Detect which cell encompasses the target text, then output its [x, y] center coordinate. 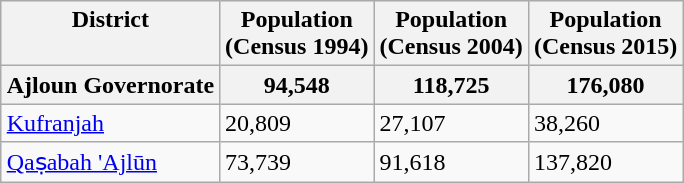
District [110, 34]
Qaṣabah 'Ajlūn [110, 162]
91,618 [451, 162]
Population(Census 1994) [297, 34]
Population(Census 2004) [451, 34]
Ajloun Governorate [110, 85]
94,548 [297, 85]
Population(Census 2015) [605, 34]
73,739 [297, 162]
Kufranjah [110, 123]
27,107 [451, 123]
118,725 [451, 85]
176,080 [605, 85]
38,260 [605, 123]
20,809 [297, 123]
137,820 [605, 162]
